Determine the [X, Y] coordinate at the center of the cell enclosing the given text.  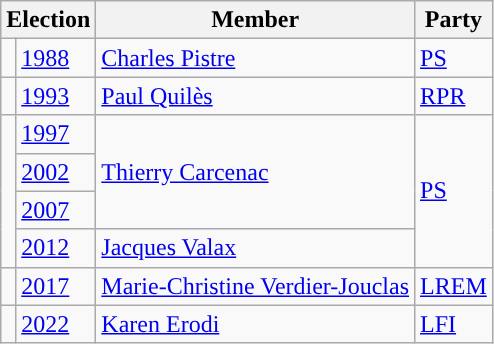
RPR [454, 96]
2017 [56, 286]
2002 [56, 172]
Paul Quilès [256, 96]
2012 [56, 248]
Thierry Carcenac [256, 172]
Election [48, 20]
Karen Erodi [256, 324]
2022 [56, 324]
Jacques Valax [256, 248]
Charles Pistre [256, 58]
1997 [56, 134]
Marie-Christine Verdier-Jouclas [256, 286]
LREM [454, 286]
2007 [56, 210]
Member [256, 20]
1988 [56, 58]
Party [454, 20]
1993 [56, 96]
LFI [454, 324]
